Capture the cell that displays the provided text and extract its (X, Y) central coordinate. 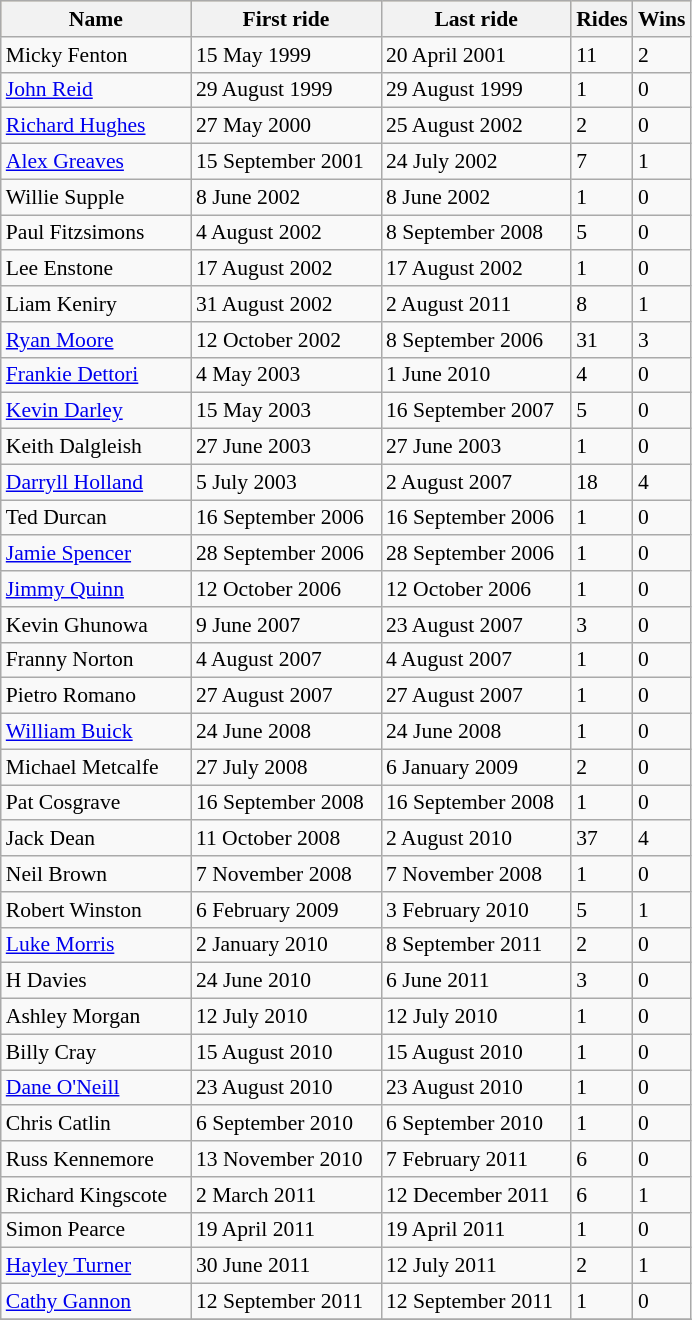
15 May 2003 (286, 411)
6 February 2009 (286, 910)
7 (602, 162)
4 May 2003 (286, 375)
13 November 2010 (286, 1159)
3 February 2010 (476, 910)
24 June 2010 (286, 981)
6 January 2009 (476, 767)
8 September 2006 (476, 340)
First ride (286, 19)
Ted Durcan (96, 518)
15 September 2001 (286, 162)
Simon Pearce (96, 1230)
Pat Cosgrave (96, 803)
Jimmy Quinn (96, 589)
1 June 2010 (476, 375)
Michael Metcalfe (96, 767)
11 (602, 55)
8 September 2011 (476, 945)
2 August 2010 (476, 839)
Pietro Romano (96, 696)
7 February 2011 (476, 1159)
37 (602, 839)
Cathy Gannon (96, 1302)
6 June 2011 (476, 981)
John Reid (96, 90)
31 (602, 340)
18 (602, 482)
Willie Supple (96, 197)
Rides (602, 19)
Billy Cray (96, 1052)
Russ Kennemore (96, 1159)
27 May 2000 (286, 126)
15 May 1999 (286, 55)
Hayley Turner (96, 1266)
Lee Enstone (96, 269)
8 September 2008 (476, 233)
4 August 2002 (286, 233)
Keith Dalgleish (96, 447)
24 July 2002 (476, 162)
Luke Morris (96, 945)
Name (96, 19)
8 (602, 304)
Robert Winston (96, 910)
Ashley Morgan (96, 1017)
Jack Dean (96, 839)
Neil Brown (96, 874)
31 August 2002 (286, 304)
Wins (662, 19)
Darryll Holland (96, 482)
30 June 2011 (286, 1266)
12 October 2002 (286, 340)
12 July 2011 (476, 1266)
9 June 2007 (286, 625)
Kevin Ghunowa (96, 625)
Last ride (476, 19)
20 April 2001 (476, 55)
Liam Keniry (96, 304)
Dane O'Neill (96, 1088)
Paul Fitzsimons (96, 233)
Chris Catlin (96, 1124)
2 August 2011 (476, 304)
12 December 2011 (476, 1195)
William Buick (96, 732)
16 September 2007 (476, 411)
25 August 2002 (476, 126)
Richard Hughes (96, 126)
2 January 2010 (286, 945)
Micky Fenton (96, 55)
Kevin Darley (96, 411)
Alex Greaves (96, 162)
Jamie Spencer (96, 554)
23 August 2007 (476, 625)
27 July 2008 (286, 767)
11 October 2008 (286, 839)
5 July 2003 (286, 482)
H Davies (96, 981)
Franny Norton (96, 660)
2 August 2007 (476, 482)
Ryan Moore (96, 340)
Frankie Dettori (96, 375)
2 March 2011 (286, 1195)
Richard Kingscote (96, 1195)
